Search for the cell housing the specified text and yield its [X, Y] center coordinate. 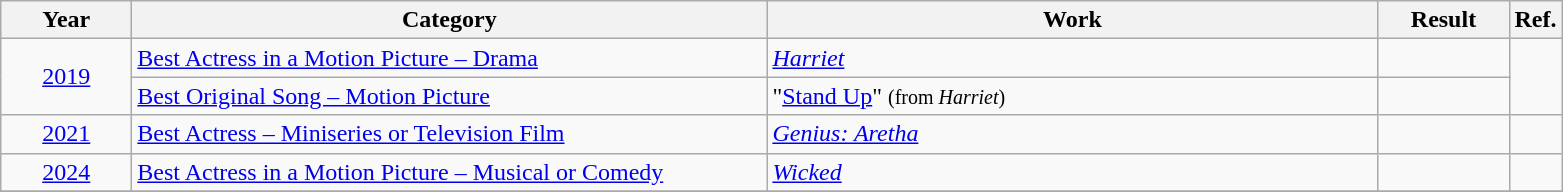
Category [450, 20]
Result [1444, 20]
Ref. [1536, 20]
Wicked [1072, 172]
Year [66, 20]
2019 [66, 77]
Best Actress – Miniseries or Television Film [450, 134]
Best Actress in a Motion Picture – Musical or Comedy [450, 172]
Harriet [1072, 58]
"Stand Up" (from Harriet) [1072, 96]
2021 [66, 134]
2024 [66, 172]
Work [1072, 20]
Best Actress in a Motion Picture – Drama [450, 58]
Best Original Song – Motion Picture [450, 96]
Genius: Aretha [1072, 134]
